Return the (X, Y) coordinate for the center point of the cell that contains the specified text.  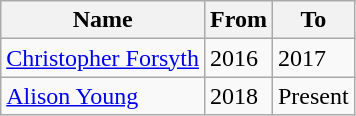
2018 (238, 96)
2016 (238, 58)
From (238, 20)
Present (313, 96)
Alison Young (103, 96)
To (313, 20)
Name (103, 20)
Christopher Forsyth (103, 58)
2017 (313, 58)
